From the cell containing the given text, extract its center point as [X, Y] coordinate. 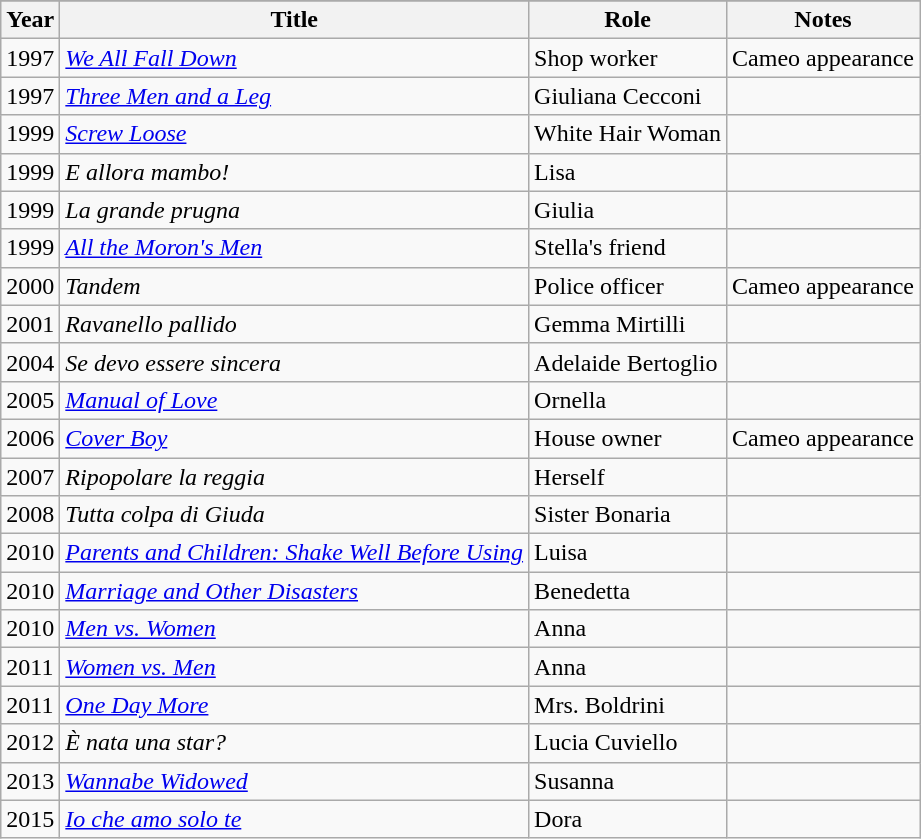
Ripopolare la reggia [294, 477]
Shop worker [628, 58]
2008 [30, 515]
Luisa [628, 553]
Tandem [294, 286]
Role [628, 20]
Gemma Mirtilli [628, 324]
Sister Bonaria [628, 515]
White Hair Woman [628, 134]
Year [30, 20]
2007 [30, 477]
Men vs. Women [294, 629]
2015 [30, 819]
Dora [628, 819]
Cover Boy [294, 438]
Adelaide Bertoglio [628, 362]
House owner [628, 438]
Giuliana Cecconi [628, 96]
Police officer [628, 286]
Io che amo solo te [294, 819]
La grande prugna [294, 210]
E allora mambo! [294, 172]
2013 [30, 781]
Title [294, 20]
Women vs. Men [294, 667]
2001 [30, 324]
All the Moron's Men [294, 248]
È nata una star? [294, 743]
Parents and Children: Shake Well Before Using [294, 553]
Lisa [628, 172]
Screw Loose [294, 134]
Marriage and Other Disasters [294, 591]
We All Fall Down [294, 58]
2000 [30, 286]
Mrs. Boldrini [628, 705]
2004 [30, 362]
Se devo essere sincera [294, 362]
Wannabe Widowed [294, 781]
Benedetta [628, 591]
Three Men and a Leg [294, 96]
2005 [30, 400]
Manual of Love [294, 400]
2006 [30, 438]
Notes [824, 20]
Ornella [628, 400]
Susanna [628, 781]
Stella's friend [628, 248]
One Day More [294, 705]
Tutta colpa di Giuda [294, 515]
Ravanello pallido [294, 324]
2012 [30, 743]
Lucia Cuviello [628, 743]
Giulia [628, 210]
Herself [628, 477]
